Output the (X, Y) coordinate of the center of the cell containing the given text.  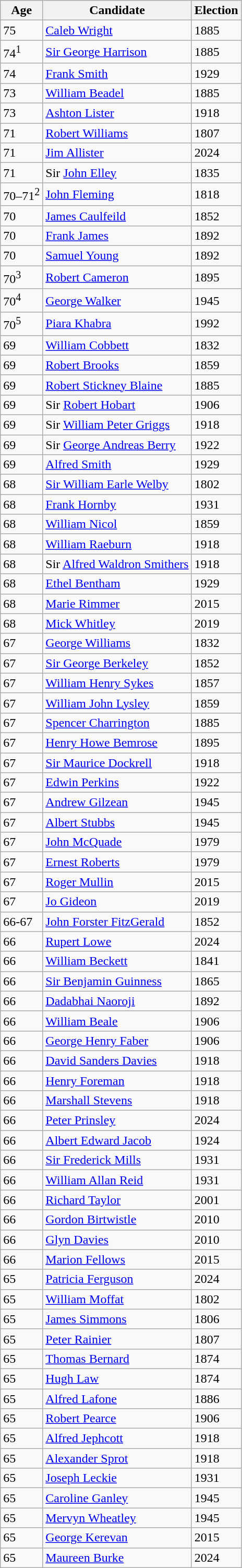
1865 (216, 981)
William Nicol (117, 524)
Sir Frederick Mills (117, 1160)
Robert Williams (117, 133)
Piara Khabra (117, 324)
George Kerevan (117, 1538)
William Beadel (117, 93)
William John Lysley (117, 703)
1835 (216, 173)
Alfred Jephcott (117, 1439)
John Fleming (117, 194)
Alexander Sprot (117, 1458)
Alfred Lafone (117, 1399)
Ernest Roberts (117, 862)
Caleb Wright (117, 30)
Sir George Harrison (117, 52)
William Beckett (117, 961)
Sir Alfred Waldron Smithers (117, 564)
Peter Prinsley (117, 1121)
Sir Robert Hobart (117, 405)
Age (22, 10)
Sir Benjamin Guinness (117, 981)
Patricia Ferguson (117, 1279)
Albert Stubbs (117, 822)
William Raeburn (117, 544)
Robert Cameron (117, 278)
Frank Hornby (117, 504)
Gordon Birtwistle (117, 1220)
Henry Foreman (117, 1081)
Henry Howe Bemrose (117, 742)
Sir Maurice Dockrell (117, 763)
William Henry Sykes (117, 683)
Rupert Lowe (117, 941)
James Simmons (117, 1319)
1841 (216, 961)
Caroline Ganley (117, 1498)
1806 (216, 1319)
Sir John Elley (117, 173)
Sir William Earle Welby (117, 485)
75 (22, 30)
Peter Rainier (117, 1339)
Glyn Davies (117, 1240)
66-67 (22, 922)
Robert Pearce (117, 1419)
Edwin Perkins (117, 783)
Andrew Gilzean (117, 803)
Ashton Lister (117, 113)
Jim Allister (117, 153)
70–712 (22, 194)
William Beale (117, 1021)
George Henry Faber (117, 1041)
1992 (216, 324)
Ethel Bentham (117, 584)
William Moffat (117, 1299)
Alfred Smith (117, 465)
1924 (216, 1140)
Marshall Stevens (117, 1101)
Election (216, 10)
Sir William Peter Griggs (117, 425)
John McQuade (117, 842)
Frank James (117, 235)
703 (22, 278)
Frank Smith (117, 73)
George Walker (117, 301)
Albert Edward Jacob (117, 1140)
Mick Whitley (117, 623)
705 (22, 324)
Marie Rimmer (117, 604)
David Sanders Davies (117, 1060)
704 (22, 301)
Robert Brooks (117, 365)
George Williams (117, 643)
1857 (216, 683)
Maureen Burke (117, 1558)
John Forster FitzGerald (117, 922)
Thomas Bernard (117, 1359)
Marion Fellows (117, 1259)
Joseph Leckie (117, 1478)
Spencer Charrington (117, 723)
74 (22, 73)
Candidate (117, 10)
Hugh Law (117, 1378)
Jo Gideon (117, 902)
741 (22, 52)
William Cobbett (117, 345)
Sir George Andreas Berry (117, 445)
Sir George Berkeley (117, 663)
James Caulfeild (117, 216)
1886 (216, 1399)
Mervyn Wheatley (117, 1518)
1818 (216, 194)
Dadabhai Naoroji (117, 1001)
2001 (216, 1200)
Roger Mullin (117, 882)
Richard Taylor (117, 1200)
William Allan Reid (117, 1180)
Robert Stickney Blaine (117, 385)
Samuel Young (117, 255)
